Determine the [x, y] coordinate at the center of the cell enclosing the given text.  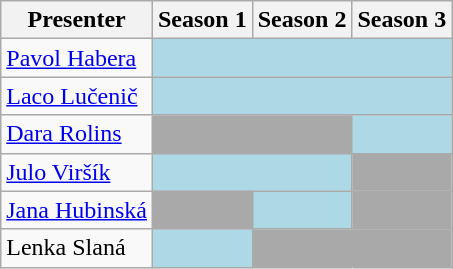
Presenter [77, 20]
Season 2 [302, 20]
Pavol Habera [77, 58]
Lenka Slaná [77, 248]
Season 1 [202, 20]
Laco Lučenič [77, 96]
Season 3 [402, 20]
Julo Viršík [77, 172]
Dara Rolins [77, 134]
Jana Hubinská [77, 210]
